Detect which cell encompasses the target text, then output its (X, Y) center coordinate. 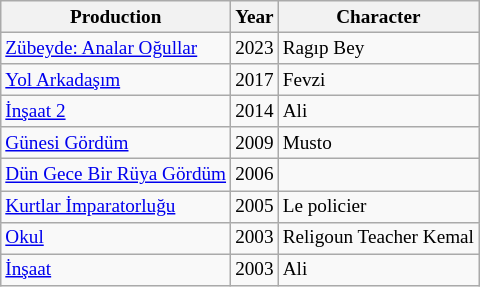
Ragıp Bey (378, 48)
Okul (116, 238)
Fevzi (378, 80)
İnşaat (116, 270)
Year (255, 17)
Zübeyde: Analar Oğullar (116, 48)
2014 (255, 111)
Religoun Teacher Kemal (378, 238)
Kurtlar İmparatorluğu (116, 206)
Le policier (378, 206)
Günesi Gördüm (116, 143)
2017 (255, 80)
Yol Arkadaşım (116, 80)
2006 (255, 175)
Dün Gece Bir Rüya Gördüm (116, 175)
2005 (255, 206)
Character (378, 17)
2009 (255, 143)
Musto (378, 143)
2023 (255, 48)
İnşaat 2 (116, 111)
Production (116, 17)
